Capture the cell that displays the provided text and extract its (x, y) central coordinate. 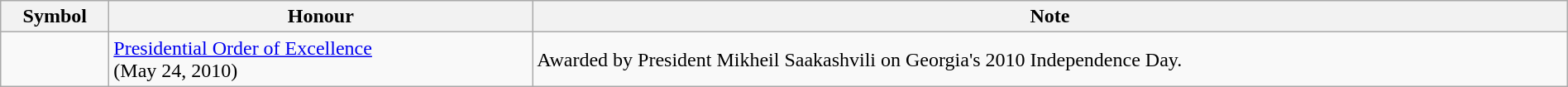
Awarded by President Mikheil Saakashvili on Georgia's 2010 Independence Day. (1050, 60)
Symbol (55, 17)
Honour (321, 17)
Note (1050, 17)
Presidential Order of Excellence(May 24, 2010) (321, 60)
